Scan for the cell matching the given text and deliver its [x, y] coordinate at center. 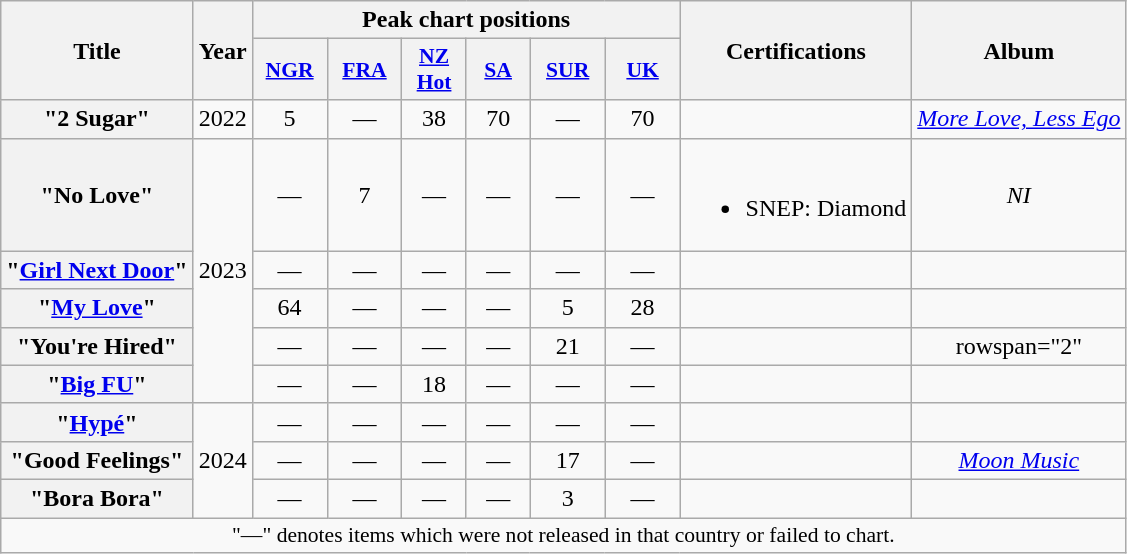
Year [222, 50]
7 [364, 194]
18 [434, 384]
38 [434, 119]
"Hypé" [97, 422]
Certifications [796, 50]
Title [97, 50]
2022 [222, 119]
SUR [568, 70]
"2 Sugar" [97, 119]
2024 [222, 460]
64 [290, 308]
28 [642, 308]
NI [1019, 194]
17 [568, 460]
"No Love" [97, 194]
"Bora Bora" [97, 498]
NGR [290, 70]
"Big FU" [97, 384]
21 [568, 346]
"Girl Next Door" [97, 270]
UK [642, 70]
FRA [364, 70]
Moon Music [1019, 460]
Peak chart positions [466, 20]
"Good Feelings" [97, 460]
SNEP: Diamond [796, 194]
SA [498, 70]
NZHot [434, 70]
2023 [222, 270]
"—" denotes items which were not released in that country or failed to chart. [564, 536]
3 [568, 498]
"You're Hired" [97, 346]
Album [1019, 50]
"My Love" [97, 308]
rowspan="2" [1019, 346]
More Love, Less Ego [1019, 119]
